Find where the given text appears and provide that cell's center as [X, Y] coordinate. 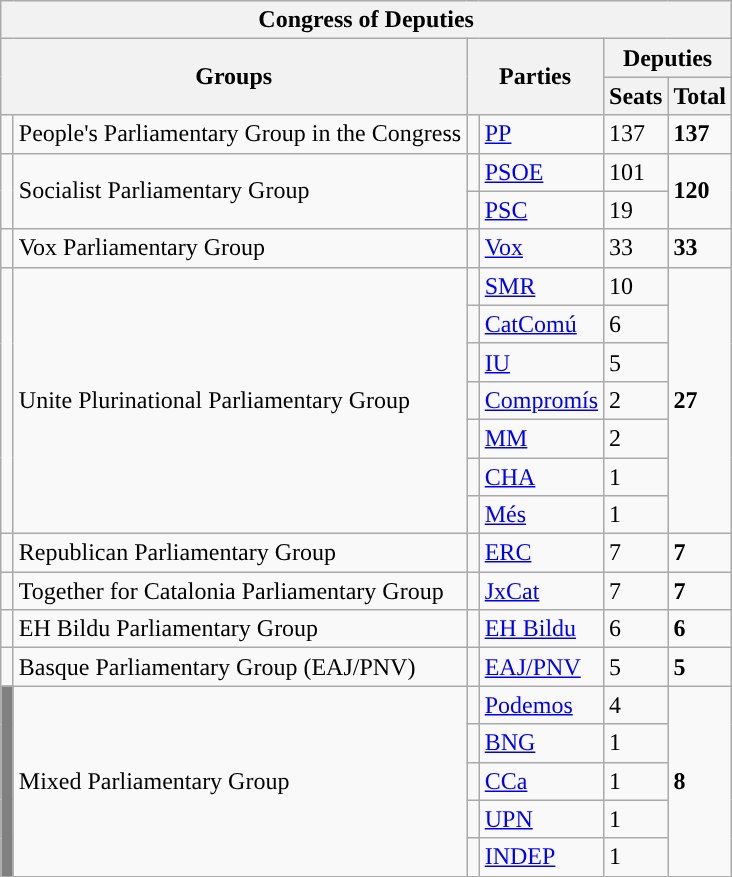
UPN [541, 819]
Groups [234, 77]
8 [700, 781]
SMR [541, 286]
Parties [536, 77]
CHA [541, 477]
Vox [541, 248]
CCa [541, 781]
Compromís [541, 400]
Més [541, 515]
Mixed Parliamentary Group [240, 781]
EAJ/PNV [541, 667]
Deputies [668, 58]
Congress of Deputies [366, 20]
ERC [541, 553]
PP [541, 134]
120 [700, 191]
101 [636, 172]
4 [636, 705]
CatComú [541, 324]
PSOE [541, 172]
EH Bildu [541, 629]
People's Parliamentary Group in the Congress [240, 134]
Basque Parliamentary Group (EAJ/PNV) [240, 667]
EH Bildu Parliamentary Group [240, 629]
Seats [636, 96]
MM [541, 438]
27 [700, 400]
10 [636, 286]
19 [636, 210]
IU [541, 362]
BNG [541, 743]
Total [700, 96]
Unite Plurinational Parliamentary Group [240, 400]
Republican Parliamentary Group [240, 553]
JxCat [541, 591]
INDEP [541, 857]
Together for Catalonia Parliamentary Group [240, 591]
Socialist Parliamentary Group [240, 191]
Podemos [541, 705]
Vox Parliamentary Group [240, 248]
PSC [541, 210]
